Scan for the cell matching the given text and deliver its (x, y) coordinate at center. 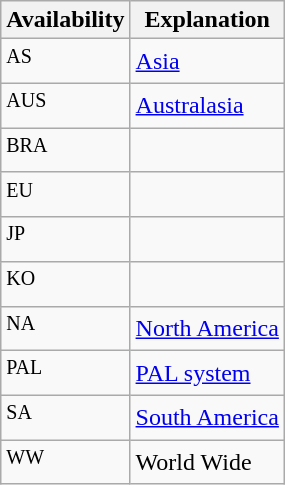
PAL system (207, 374)
BRA (66, 150)
AS (66, 62)
EU (66, 194)
Australasia (207, 106)
PAL (66, 374)
North America (207, 328)
SA (66, 418)
Availability (66, 20)
Explanation (207, 20)
South America (207, 418)
World Wide (207, 462)
AUS (66, 106)
JP (66, 240)
Asia (207, 62)
WW (66, 462)
NA (66, 328)
KO (66, 284)
